Pinpoint the cell where the given text exists, returning its (X, Y) midpoint coordinate. 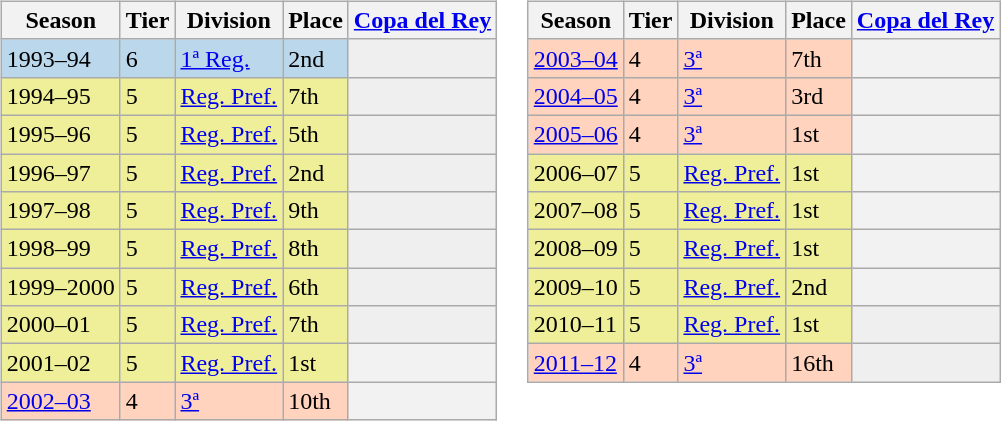
1997–98 (60, 211)
2009–10 (576, 287)
2010–11 (576, 325)
2011–12 (576, 363)
2002–03 (60, 401)
1993–94 (60, 58)
16th (819, 363)
9th (316, 211)
1998–99 (60, 249)
1ª Reg. (229, 58)
2003–04 (576, 58)
1994–95 (60, 96)
5th (316, 134)
2001–02 (60, 363)
2006–07 (576, 173)
1995–96 (60, 134)
2008–09 (576, 249)
8th (316, 249)
6th (316, 287)
2000–01 (60, 325)
3rd (819, 96)
1999–2000 (60, 287)
6 (148, 58)
2005–06 (576, 134)
1996–97 (60, 173)
10th (316, 401)
2007–08 (576, 211)
2004–05 (576, 96)
